Provide the [X, Y] coordinate of the cell's center where the given text is located.  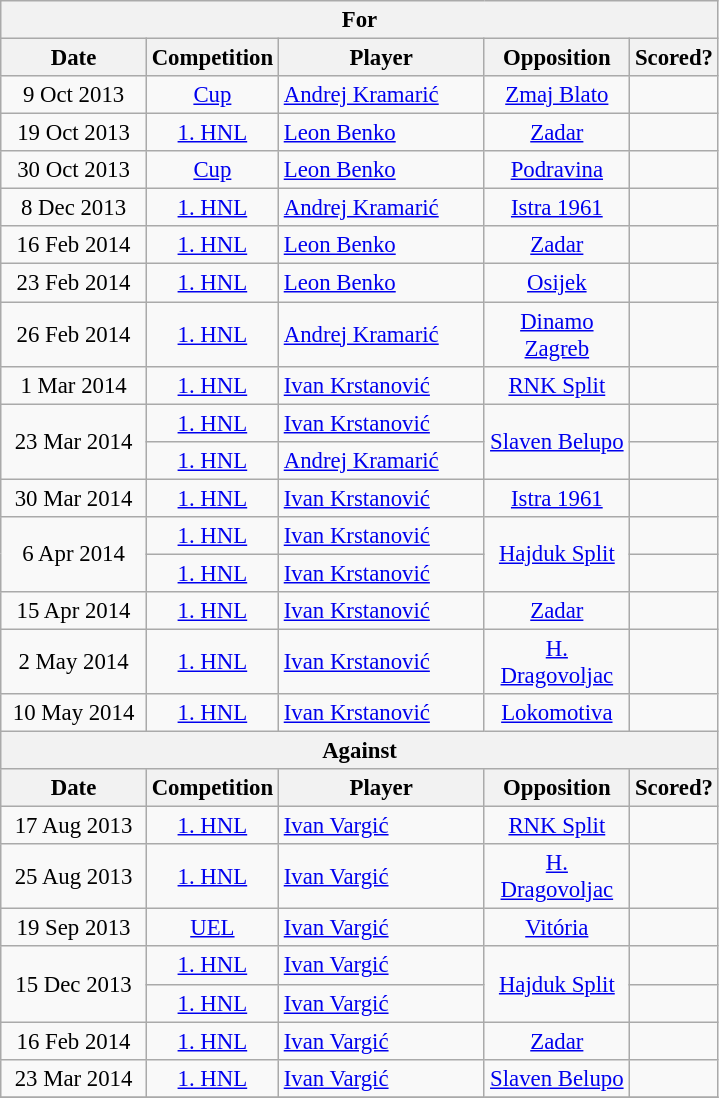
25 Aug 2013 [74, 876]
10 May 2014 [74, 713]
Vitória [557, 928]
8 Dec 2013 [74, 208]
Zmaj Blato [557, 95]
6 Apr 2014 [74, 554]
19 Oct 2013 [74, 133]
Osijek [557, 283]
UEL [212, 928]
19 Sep 2013 [74, 928]
17 Aug 2013 [74, 826]
9 Oct 2013 [74, 95]
30 Oct 2013 [74, 170]
23 Feb 2014 [74, 283]
Podravina [557, 170]
1 Mar 2014 [74, 385]
Dinamo Zagreb [557, 334]
2 May 2014 [74, 662]
15 Apr 2014 [74, 611]
Against [360, 751]
15 Dec 2013 [74, 984]
For [360, 20]
Lokomotiva [557, 713]
26 Feb 2014 [74, 334]
30 Mar 2014 [74, 498]
